Search for the cell housing the specified text and yield its (X, Y) center coordinate. 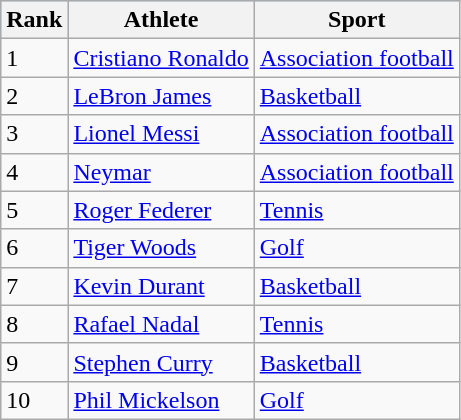
7 (34, 286)
5 (34, 210)
8 (34, 324)
Neymar (161, 172)
Rank (34, 20)
6 (34, 248)
4 (34, 172)
3 (34, 134)
Cristiano Ronaldo (161, 58)
Phil Mickelson (161, 400)
Rafael Nadal (161, 324)
Stephen Curry (161, 362)
Athlete (161, 20)
Kevin Durant (161, 286)
Tiger Woods (161, 248)
Lionel Messi (161, 134)
9 (34, 362)
Roger Federer (161, 210)
Sport (356, 20)
1 (34, 58)
10 (34, 400)
LeBron James (161, 96)
2 (34, 96)
